Provide the [x, y] coordinate of the cell's center where the given text is located.  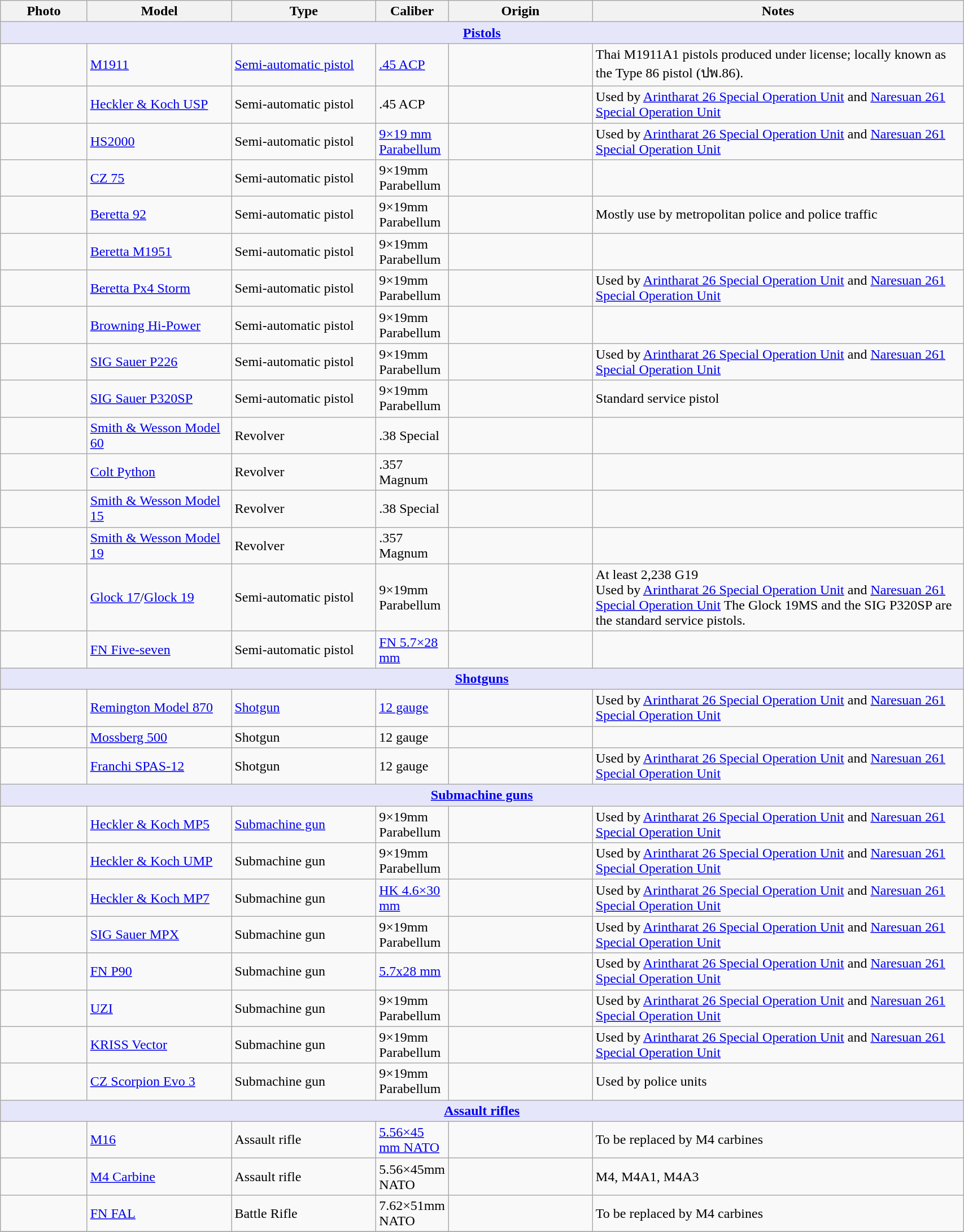
Photo [44, 11]
M4 Carbine [159, 1176]
5.56×45 mm NATO [412, 1140]
Shotguns [482, 678]
Mossberg 500 [159, 737]
KRISS Vector [159, 1045]
Heckler & Koch UMP [159, 861]
CZ 75 [159, 179]
Assault rifles [482, 1111]
SIG Sauer P226 [159, 362]
7.62×51mm NATO [412, 1213]
Franchi SPAS-12 [159, 766]
FN Five-seven [159, 650]
Model [159, 11]
Used by police units [778, 1081]
Notes [778, 11]
Smith & Wesson Model 15 [159, 508]
Smith & Wesson Model 19 [159, 546]
5.7x28 mm [412, 972]
Battle Rifle [304, 1213]
Beretta M1951 [159, 252]
FN FAL [159, 1213]
Glock 17/Glock 19 [159, 598]
M1911 [159, 65]
Colt Python [159, 472]
9×19 mm Parabellum [412, 141]
Thai M1911A1 pistols produced under license; locally known as the Type 86 pistol (ปพ.86). [778, 65]
HK 4.6×30 mm [412, 898]
Submachine guns [482, 795]
SIG Sauer MPX [159, 934]
Smith & Wesson Model 60 [159, 435]
Heckler & Koch MP7 [159, 898]
Heckler & Koch USP [159, 104]
Caliber [412, 11]
FN P90 [159, 972]
FN 5.7×28 mm [412, 650]
Remington Model 870 [159, 707]
Heckler & Koch MP5 [159, 825]
UZI [159, 1008]
Browning Hi-Power [159, 325]
M16 [159, 1140]
CZ Scorpion Evo 3 [159, 1081]
Standard service pistol [778, 399]
5.56×45mm NATO [412, 1176]
Beretta 92 [159, 215]
Beretta Px4 Storm [159, 288]
Mostly use by metropolitan police and police traffic [778, 215]
Pistols [482, 33]
SIG Sauer P320SP [159, 399]
HS2000 [159, 141]
M4, M4A1, M4A3 [778, 1176]
Type [304, 11]
Origin [521, 11]
